Search for the cell housing the specified text and yield its [X, Y] center coordinate. 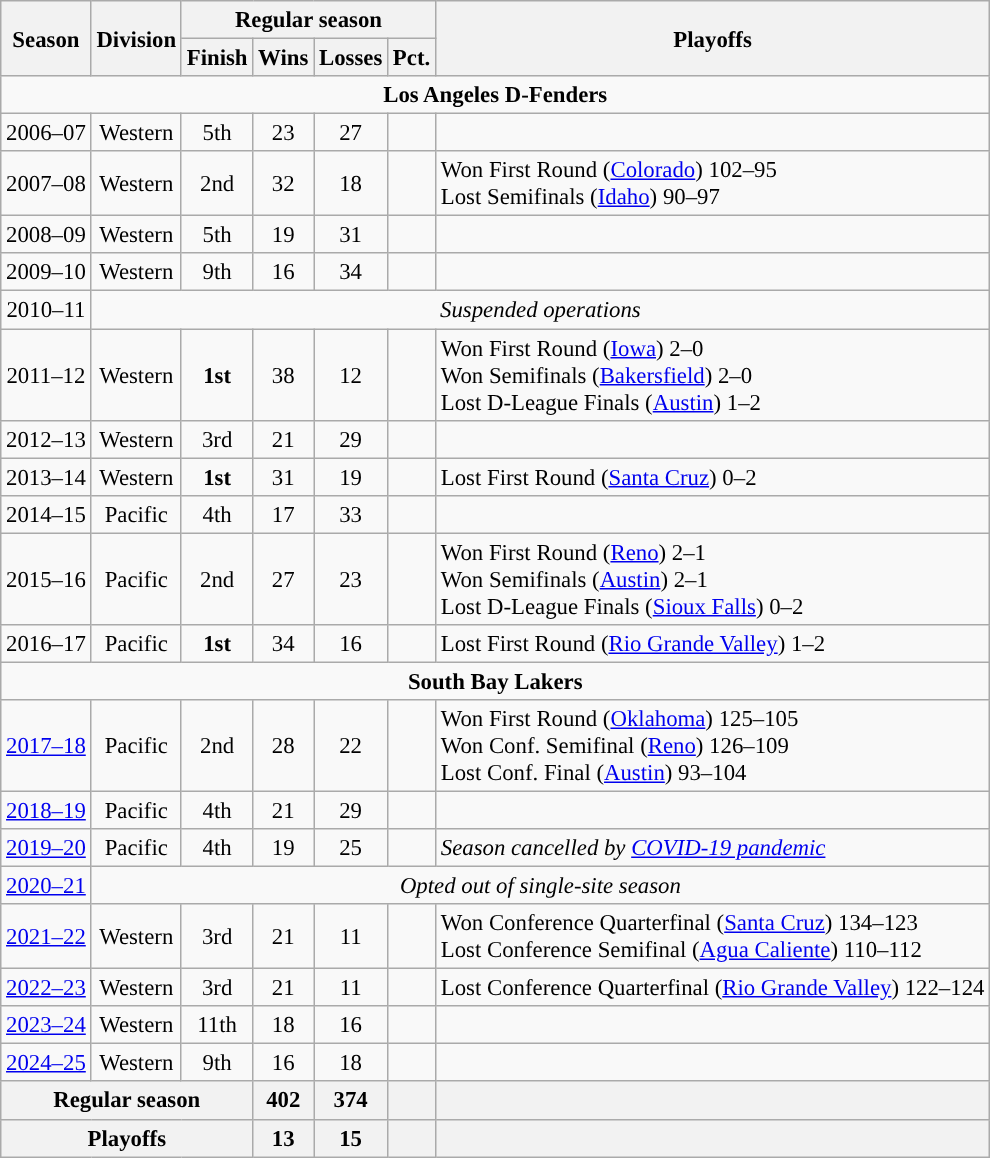
12 [351, 375]
15 [351, 1138]
32 [284, 184]
Won First Round (Reno) 2–1Won Semifinals (Austin) 2–1Lost D-League Finals (Sioux Falls) 0–2 [712, 579]
Opted out of single-site season [540, 886]
2012–13 [46, 439]
17 [284, 514]
Won First Round (Colorado) 102–95 Lost Semifinals (Idaho) 90–97 [712, 184]
374 [351, 1101]
2016–17 [46, 644]
Losses [351, 58]
Season cancelled by COVID-19 pandemic [712, 848]
Los Angeles D-Fenders [496, 95]
2020–21 [46, 886]
Won Conference Quarterfinal (Santa Cruz) 134–123Lost Conference Semifinal (Agua Caliente) 110–112 [712, 936]
South Bay Lakers [496, 681]
2024–25 [46, 1063]
Division [136, 38]
33 [351, 514]
11th [216, 1025]
2017–18 [46, 746]
2015–16 [46, 579]
Won First Round (Iowa) 2–0Won Semifinals (Bakersfield) 2–0Lost D-League Finals (Austin) 1–2 [712, 375]
28 [284, 746]
2023–24 [46, 1025]
Wins [284, 58]
2019–20 [46, 848]
Lost First Round (Santa Cruz) 0–2 [712, 477]
2011–12 [46, 375]
Won First Round (Oklahoma) 125–105Won Conf. Semifinal (Reno) 126–109Lost Conf. Final (Austin) 93–104 [712, 746]
2009–10 [46, 273]
Lost Conference Quarterfinal (Rio Grande Valley) 122–124 [712, 988]
2021–22 [46, 936]
2007–08 [46, 184]
2006–07 [46, 133]
13 [284, 1138]
402 [284, 1101]
Pct. [412, 58]
2022–23 [46, 988]
38 [284, 375]
25 [351, 848]
2013–14 [46, 477]
Lost First Round (Rio Grande Valley) 1–2 [712, 644]
Finish [216, 58]
Suspended operations [540, 310]
2010–11 [46, 310]
2018–19 [46, 810]
Season [46, 38]
2014–15 [46, 514]
22 [351, 746]
2008–09 [46, 235]
